Provide the (X, Y) coordinate of the cell's center where the given text is located.  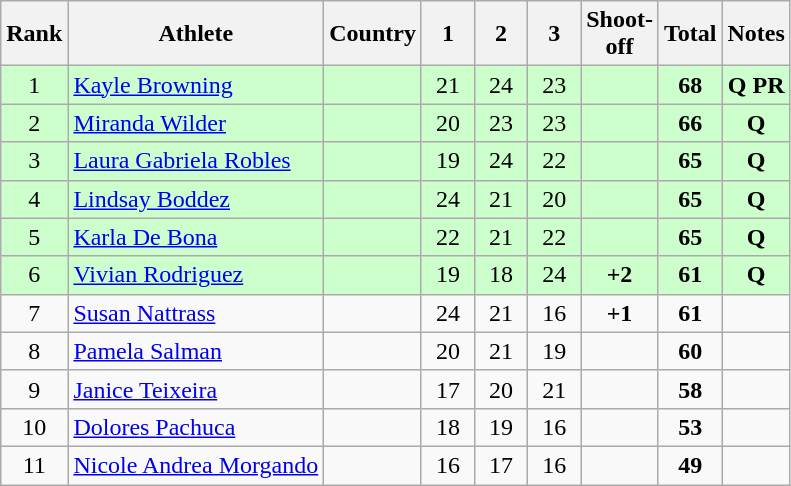
+2 (620, 275)
Susan Nattrass (196, 313)
11 (34, 465)
53 (690, 427)
+1 (620, 313)
10 (34, 427)
Notes (756, 34)
Athlete (196, 34)
Dolores Pachuca (196, 427)
Total (690, 34)
Miranda Wilder (196, 123)
58 (690, 389)
Country (373, 34)
4 (34, 199)
7 (34, 313)
60 (690, 351)
Karla De Bona (196, 237)
Q PR (756, 85)
Janice Teixeira (196, 389)
68 (690, 85)
Rank (34, 34)
Lindsay Boddez (196, 199)
Kayle Browning (196, 85)
5 (34, 237)
6 (34, 275)
Nicole Andrea Morgando (196, 465)
Vivian Rodriguez (196, 275)
66 (690, 123)
Laura Gabriela Robles (196, 161)
49 (690, 465)
Pamela Salman (196, 351)
8 (34, 351)
9 (34, 389)
Shoot-off (620, 34)
